Identify which cell holds the provided text, then report its [x, y] central coordinate. 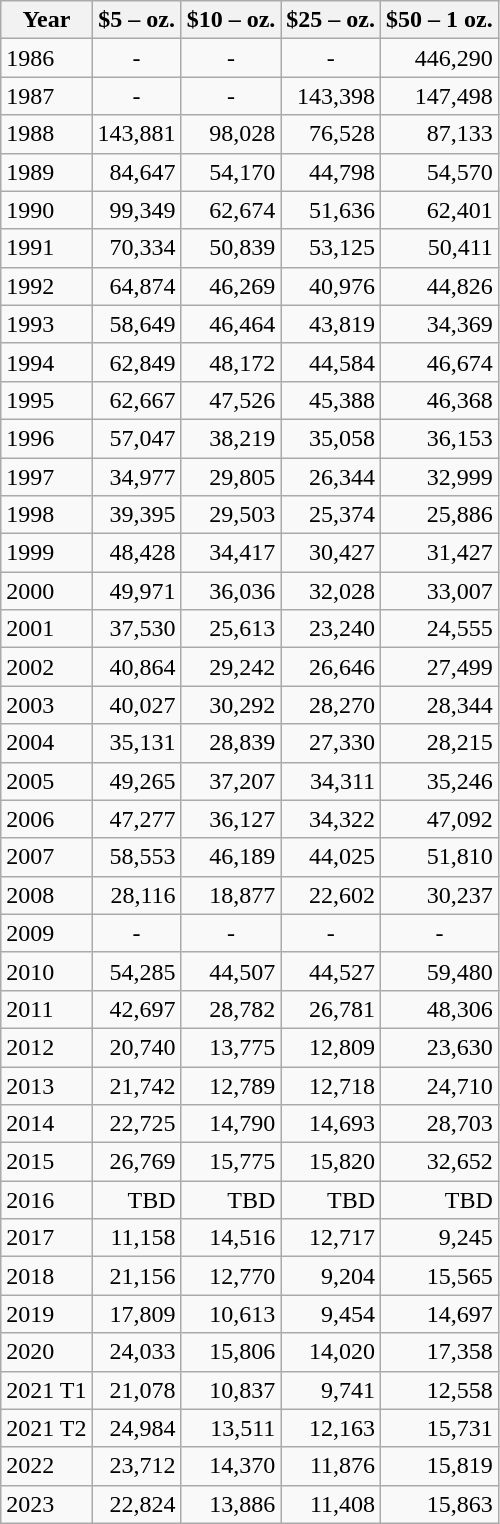
27,499 [440, 667]
Year [46, 20]
70,334 [136, 248]
21,742 [136, 1085]
2006 [46, 819]
28,116 [136, 895]
2009 [46, 933]
15,806 [231, 1352]
35,131 [136, 743]
62,674 [231, 210]
44,798 [331, 172]
28,270 [331, 705]
13,511 [231, 1428]
12,789 [231, 1085]
12,809 [331, 1047]
9,204 [331, 1276]
143,881 [136, 134]
29,805 [231, 477]
1988 [46, 134]
25,886 [440, 515]
31,427 [440, 553]
48,428 [136, 553]
18,877 [231, 895]
44,527 [331, 971]
2013 [46, 1085]
48,306 [440, 1009]
44,507 [231, 971]
2018 [46, 1276]
57,047 [136, 438]
53,125 [331, 248]
51,636 [331, 210]
47,277 [136, 819]
$25 – oz. [331, 20]
26,769 [136, 1162]
14,697 [440, 1314]
27,330 [331, 743]
2004 [46, 743]
17,809 [136, 1314]
23,712 [136, 1466]
13,775 [231, 1047]
28,215 [440, 743]
58,649 [136, 324]
22,725 [136, 1124]
26,781 [331, 1009]
62,667 [136, 400]
23,240 [331, 629]
29,242 [231, 667]
2002 [46, 667]
44,584 [331, 362]
48,172 [231, 362]
46,269 [231, 286]
32,028 [331, 591]
21,078 [136, 1390]
12,163 [331, 1428]
1986 [46, 58]
12,770 [231, 1276]
17,358 [440, 1352]
33,007 [440, 591]
2023 [46, 1504]
1989 [46, 172]
12,558 [440, 1390]
2022 [46, 1466]
32,652 [440, 1162]
26,646 [331, 667]
26,344 [331, 477]
21,156 [136, 1276]
2011 [46, 1009]
36,153 [440, 438]
15,819 [440, 1466]
15,863 [440, 1504]
15,775 [231, 1162]
49,265 [136, 781]
32,999 [440, 477]
47,526 [231, 400]
446,290 [440, 58]
2007 [46, 857]
36,036 [231, 591]
2003 [46, 705]
2017 [46, 1238]
9,741 [331, 1390]
29,503 [231, 515]
14,790 [231, 1124]
2019 [46, 1314]
49,971 [136, 591]
44,826 [440, 286]
11,876 [331, 1466]
98,028 [231, 134]
46,368 [440, 400]
9,245 [440, 1238]
10,613 [231, 1314]
43,819 [331, 324]
1998 [46, 515]
28,782 [231, 1009]
45,388 [331, 400]
54,570 [440, 172]
62,401 [440, 210]
54,170 [231, 172]
1999 [46, 553]
2020 [46, 1352]
34,322 [331, 819]
84,647 [136, 172]
42,697 [136, 1009]
62,849 [136, 362]
11,408 [331, 1504]
59,480 [440, 971]
22,824 [136, 1504]
$5 – oz. [136, 20]
20,740 [136, 1047]
1996 [46, 438]
23,630 [440, 1047]
2012 [46, 1047]
46,464 [231, 324]
$50 – 1 oz. [440, 20]
28,839 [231, 743]
40,027 [136, 705]
12,718 [331, 1085]
51,810 [440, 857]
2000 [46, 591]
143,398 [331, 96]
38,219 [231, 438]
2008 [46, 895]
1992 [46, 286]
22,602 [331, 895]
40,864 [136, 667]
34,369 [440, 324]
2021 T1 [46, 1390]
12,717 [331, 1238]
24,984 [136, 1428]
11,158 [136, 1238]
1995 [46, 400]
2016 [46, 1200]
13,886 [231, 1504]
99,349 [136, 210]
1994 [46, 362]
54,285 [136, 971]
2021 T2 [46, 1428]
36,127 [231, 819]
34,311 [331, 781]
9,454 [331, 1314]
14,693 [331, 1124]
14,020 [331, 1352]
28,703 [440, 1124]
47,092 [440, 819]
30,427 [331, 553]
15,820 [331, 1162]
34,977 [136, 477]
76,528 [331, 134]
2015 [46, 1162]
14,370 [231, 1466]
46,674 [440, 362]
87,133 [440, 134]
37,207 [231, 781]
34,417 [231, 553]
30,237 [440, 895]
2010 [46, 971]
1990 [46, 210]
35,246 [440, 781]
1987 [46, 96]
25,613 [231, 629]
35,058 [331, 438]
15,565 [440, 1276]
64,874 [136, 286]
40,976 [331, 286]
44,025 [331, 857]
24,555 [440, 629]
1997 [46, 477]
50,411 [440, 248]
25,374 [331, 515]
2005 [46, 781]
50,839 [231, 248]
10,837 [231, 1390]
24,033 [136, 1352]
39,395 [136, 515]
1993 [46, 324]
147,498 [440, 96]
14,516 [231, 1238]
46,189 [231, 857]
30,292 [231, 705]
37,530 [136, 629]
$10 – oz. [231, 20]
2001 [46, 629]
24,710 [440, 1085]
2014 [46, 1124]
28,344 [440, 705]
1991 [46, 248]
15,731 [440, 1428]
58,553 [136, 857]
